Search for the cell housing the specified text and yield its [X, Y] center coordinate. 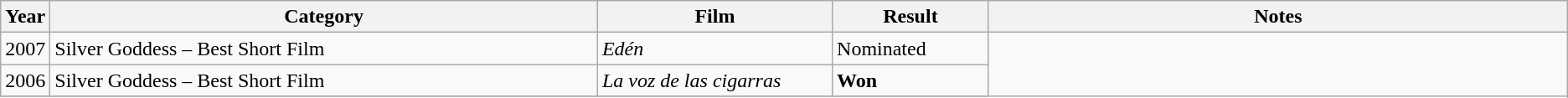
Notes [1278, 17]
Won [911, 80]
Nominated [911, 49]
2006 [25, 80]
Year [25, 17]
Edén [714, 49]
2007 [25, 49]
Film [714, 17]
Category [324, 17]
La voz de las cigarras [714, 80]
Result [911, 17]
